Identify which cell holds the provided text, then report its (X, Y) central coordinate. 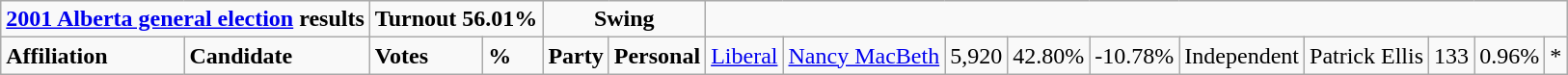
% (513, 56)
Affiliation (93, 56)
Swing (625, 19)
Personal (657, 56)
2001 Alberta general election results (185, 19)
Party (576, 56)
42.80% (1049, 56)
Liberal (744, 56)
Candidate (277, 56)
0.96% (1510, 56)
Votes (426, 56)
Independent (1242, 56)
Nancy MacBeth (864, 56)
* (1556, 56)
133 (1452, 56)
Turnout 56.01% (456, 19)
-10.78% (1134, 56)
5,920 (976, 56)
Patrick Ellis (1367, 56)
